Search for the cell housing the specified text and yield its (x, y) center coordinate. 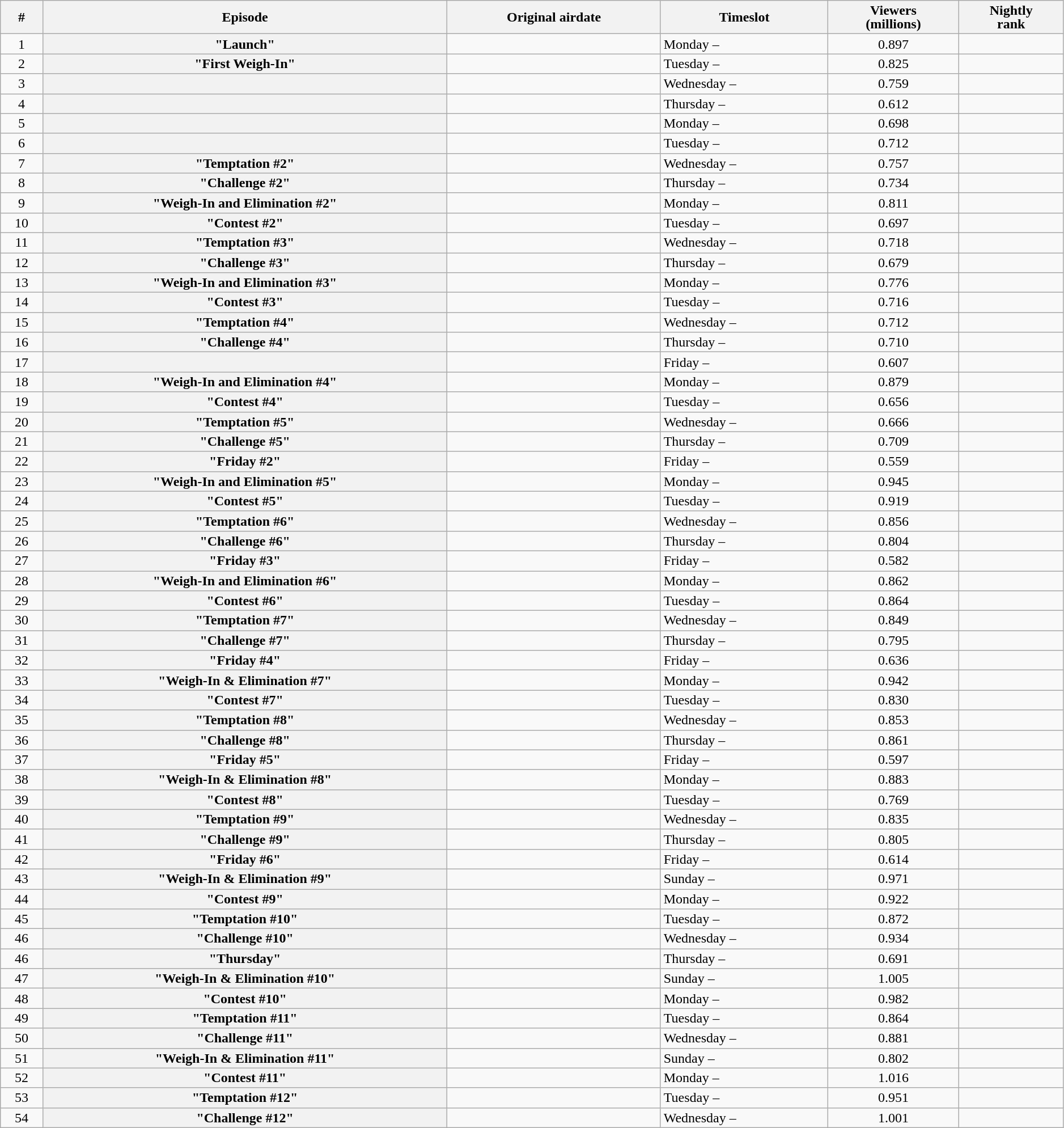
"Friday #2" (245, 462)
53 (22, 1098)
51 (22, 1058)
1.016 (893, 1078)
0.734 (893, 183)
0.849 (893, 620)
"Weigh-In and Elimination #5" (245, 481)
0.597 (893, 760)
0.636 (893, 660)
"Contest #2" (245, 222)
0.982 (893, 998)
0.861 (893, 740)
0.709 (893, 441)
26 (22, 541)
0.835 (893, 819)
0.710 (893, 343)
"Challenge #5" (245, 441)
Viewers(millions) (893, 17)
44 (22, 899)
0.582 (893, 560)
"Challenge #9" (245, 839)
0.830 (893, 700)
11 (22, 243)
3 (22, 84)
34 (22, 700)
27 (22, 560)
0.802 (893, 1058)
"Friday #5" (245, 760)
47 (22, 979)
14 (22, 303)
43 (22, 879)
"Temptation #8" (245, 720)
4 (22, 103)
0.922 (893, 899)
0.769 (893, 800)
39 (22, 800)
38 (22, 779)
0.656 (893, 402)
48 (22, 998)
0.776 (893, 282)
Episode (245, 17)
"Challenge #4" (245, 343)
"Temptation #9" (245, 819)
"Thursday" (245, 958)
"Challenge #12" (245, 1117)
"Contest #10" (245, 998)
0.679 (893, 263)
0.942 (893, 681)
"Contest #11" (245, 1078)
"Challenge #8" (245, 740)
"Challenge #10" (245, 939)
16 (22, 343)
"Challenge #3" (245, 263)
0.718 (893, 243)
0.945 (893, 481)
0.934 (893, 939)
13 (22, 282)
12 (22, 263)
9 (22, 203)
0.919 (893, 501)
24 (22, 501)
0.897 (893, 44)
0.811 (893, 203)
"Friday #6" (245, 859)
"Contest #7" (245, 700)
"Contest #5" (245, 501)
2 (22, 64)
1 (22, 44)
0.716 (893, 303)
Nightlyrank (1011, 17)
"Challenge #11" (245, 1038)
Timeslot (744, 17)
"Contest #4" (245, 402)
"Challenge #2" (245, 183)
"Temptation #7" (245, 620)
0.971 (893, 879)
19 (22, 402)
"Weigh-In & Elimination #11" (245, 1058)
0.607 (893, 362)
22 (22, 462)
0.666 (893, 422)
"Weigh-In and Elimination #4" (245, 382)
0.697 (893, 222)
0.698 (893, 124)
"Weigh-In & Elimination #10" (245, 979)
35 (22, 720)
0.853 (893, 720)
28 (22, 581)
54 (22, 1117)
52 (22, 1078)
"Contest #6" (245, 601)
"Weigh-In & Elimination #7" (245, 681)
36 (22, 740)
"Temptation #5" (245, 422)
10 (22, 222)
0.856 (893, 521)
21 (22, 441)
"Friday #3" (245, 560)
"Weigh-In and Elimination #2" (245, 203)
"Launch" (245, 44)
15 (22, 322)
0.691 (893, 958)
"Temptation #4" (245, 322)
"Temptation #2" (245, 163)
17 (22, 362)
37 (22, 760)
"Temptation #12" (245, 1098)
45 (22, 919)
0.795 (893, 641)
29 (22, 601)
0.951 (893, 1098)
6 (22, 143)
"First Weigh-In" (245, 64)
0.825 (893, 64)
5 (22, 124)
"Weigh-In & Elimination #8" (245, 779)
# (22, 17)
42 (22, 859)
0.612 (893, 103)
0.879 (893, 382)
0.805 (893, 839)
"Challenge #6" (245, 541)
0.862 (893, 581)
32 (22, 660)
18 (22, 382)
"Contest #3" (245, 303)
0.759 (893, 84)
1.001 (893, 1117)
0.883 (893, 779)
8 (22, 183)
Original airdate (554, 17)
"Weigh-In and Elimination #6" (245, 581)
0.559 (893, 462)
"Temptation #10" (245, 919)
"Contest #8" (245, 800)
20 (22, 422)
25 (22, 521)
0.881 (893, 1038)
7 (22, 163)
0.804 (893, 541)
"Contest #9" (245, 899)
49 (22, 1019)
50 (22, 1038)
31 (22, 641)
0.872 (893, 919)
0.757 (893, 163)
41 (22, 839)
"Weigh-In and Elimination #3" (245, 282)
"Temptation #11" (245, 1019)
0.614 (893, 859)
30 (22, 620)
"Friday #4" (245, 660)
"Challenge #7" (245, 641)
33 (22, 681)
"Temptation #6" (245, 521)
40 (22, 819)
"Weigh-In & Elimination #9" (245, 879)
1.005 (893, 979)
23 (22, 481)
"Temptation #3" (245, 243)
